Pinpoint the cell where the given text exists, returning its [X, Y] midpoint coordinate. 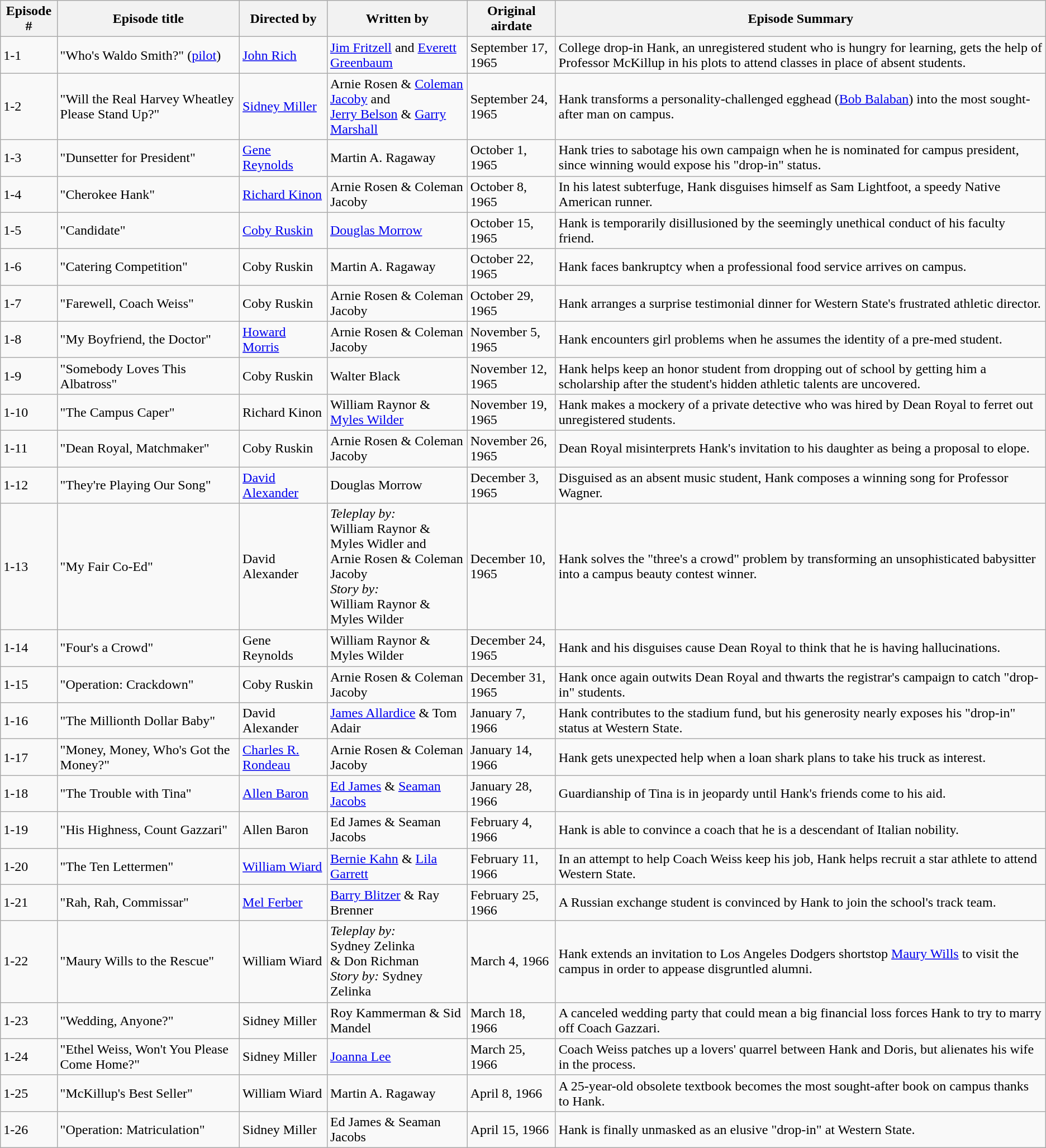
1-20 [29, 866]
Directed by [284, 19]
1-8 [29, 340]
Hank gets unexpected help when a loan shark plans to take his truck as interest. [800, 758]
In an attempt to help Coach Weiss keep his job, Hank helps recruit a star athlete to attend Western State. [800, 866]
"Farewell, Coach Weiss" [149, 303]
"McKillup's Best Seller" [149, 1093]
Charles R. Rondeau [284, 758]
Hank faces bankruptcy when a professional food service arrives on campus. [800, 267]
1-10 [29, 412]
Hank transforms a personality-challenged egghead (Bob Balaban) into the most sought-after man on campus. [800, 106]
"Wedding, Anyone?" [149, 1020]
1-21 [29, 903]
"Candidate" [149, 230]
1-25 [29, 1093]
April 15, 1966 [511, 1130]
"Somebody Loves This Albatross" [149, 375]
Hank once again outwits Dean Royal and thwarts the registrar's campaign to catch "drop-in" students. [800, 685]
1-14 [29, 648]
November 12, 1965 [511, 375]
"Money, Money, Who's Got the Money?" [149, 758]
1-26 [29, 1130]
Hank solves the "three's a crowd" problem by transforming an unsophisticated babysitter into a campus beauty contest winner. [800, 566]
"Rah, Rah, Commissar" [149, 903]
1-17 [29, 758]
"Cherokee Hank" [149, 194]
"Ethel Weiss, Won't You Please Come Home?" [149, 1057]
"His Highness, Count Gazzari" [149, 830]
1-5 [29, 230]
1-7 [29, 303]
1-9 [29, 375]
December 24, 1965 [511, 648]
Hank helps keep an honor student from dropping out of school by getting him a scholarship after the student's hidden athletic talents are uncovered. [800, 375]
1-12 [29, 485]
Jim Fritzell and Everett Greenbaum [397, 55]
Hank encounters girl problems when he assumes the identity of a pre-med student. [800, 340]
Episode Summary [800, 19]
April 8, 1966 [511, 1093]
1-4 [29, 194]
Hank is able to convince a coach that he is a descendant of Italian nobility. [800, 830]
October 1, 1965 [511, 158]
January 28, 1966 [511, 793]
Roy Kammerman & Sid Mandel [397, 1020]
September 17, 1965 [511, 55]
January 7, 1966 [511, 721]
1-15 [29, 685]
Dean Royal misinterprets Hank's invitation to his daughter as being a proposal to elope. [800, 448]
1-1 [29, 55]
December 3, 1965 [511, 485]
Teleplay by:William Raynor & Myles Widler andArnie Rosen & Coleman JacobyStory by:William Raynor & Myles Wilder [397, 566]
Hank extends an invitation to Los Angeles Dodgers shortstop Maury Wills to visit the campus in order to appease disgruntled alumni. [800, 961]
1-11 [29, 448]
Hank makes a mockery of a private detective who was hired by Dean Royal to ferret out unregistered students. [800, 412]
In his latest subterfuge, Hank disguises himself as Sam Lightfoot, a speedy Native American runner. [800, 194]
Disguised as an absent music student, Hank composes a winning song for Professor Wagner. [800, 485]
Barry Blitzer & Ray Brenner [397, 903]
Episode title [149, 19]
March 18, 1966 [511, 1020]
"My Fair Co-Ed" [149, 566]
November 19, 1965 [511, 412]
"The Millionth Dollar Baby" [149, 721]
1-3 [29, 158]
Walter Black [397, 375]
1-22 [29, 961]
"They're Playing Our Song" [149, 485]
Hank tries to sabotage his own campaign when he is nominated for campus president, since winning would expose his "drop-in" status. [800, 158]
1-24 [29, 1057]
Hank is temporarily disillusioned by the seemingly unethical conduct of his faculty friend. [800, 230]
"Operation: Crackdown" [149, 685]
1-16 [29, 721]
February 11, 1966 [511, 866]
1-23 [29, 1020]
"Dunsetter for President" [149, 158]
Coach Weiss patches up a lovers' quarrel between Hank and Doris, but alienates his wife in the process. [800, 1057]
Joanna Lee [397, 1057]
February 25, 1966 [511, 903]
September 24, 1965 [511, 106]
1-18 [29, 793]
"The Campus Caper" [149, 412]
October 29, 1965 [511, 303]
December 31, 1965 [511, 685]
October 22, 1965 [511, 267]
October 15, 1965 [511, 230]
Episode # [29, 19]
Bernie Kahn & Lila Garrett [397, 866]
"My Boyfriend, the Doctor" [149, 340]
January 14, 1966 [511, 758]
November 26, 1965 [511, 448]
November 5, 1965 [511, 340]
A 25-year-old obsolete textbook becomes the most sought-after book on campus thanks to Hank. [800, 1093]
1-19 [29, 830]
March 25, 1966 [511, 1057]
"Operation: Matriculation" [149, 1130]
"Maury Wills to the Rescue" [149, 961]
A Russian exchange student is convinced by Hank to join the school's track team. [800, 903]
March 4, 1966 [511, 961]
"The Ten Lettermen" [149, 866]
February 4, 1966 [511, 830]
"Four's a Crowd" [149, 648]
Teleplay by:Sydney Zelinka& Don RichmanStory by: Sydney Zelinka [397, 961]
"The Trouble with Tina" [149, 793]
December 10, 1965 [511, 566]
Howard Morris [284, 340]
Hank contributes to the stadium fund, but his generosity nearly exposes his "drop-in" status at Western State. [800, 721]
Hank and his disguises cause Dean Royal to think that he is having hallucinations. [800, 648]
"Who's Waldo Smith?" (pilot) [149, 55]
Mel Ferber [284, 903]
1-2 [29, 106]
"Catering Competition" [149, 267]
Arnie Rosen & Coleman Jacoby andJerry Belson & Garry Marshall [397, 106]
Written by [397, 19]
1-13 [29, 566]
John Rich [284, 55]
October 8, 1965 [511, 194]
A canceled wedding party that could mean a big financial loss forces Hank to try to marry off Coach Gazzari. [800, 1020]
"Dean Royal, Matchmaker" [149, 448]
Original airdate [511, 19]
1-6 [29, 267]
"Will the Real Harvey Wheatley Please Stand Up?" [149, 106]
James Allardice & Tom Adair [397, 721]
Guardianship of Tina is in jeopardy until Hank's friends come to his aid. [800, 793]
Hank is finally unmasked as an elusive "drop-in" at Western State. [800, 1130]
Hank arranges a surprise testimonial dinner for Western State's frustrated athletic director. [800, 303]
